From the cell containing the given text, extract its center point as (X, Y) coordinate. 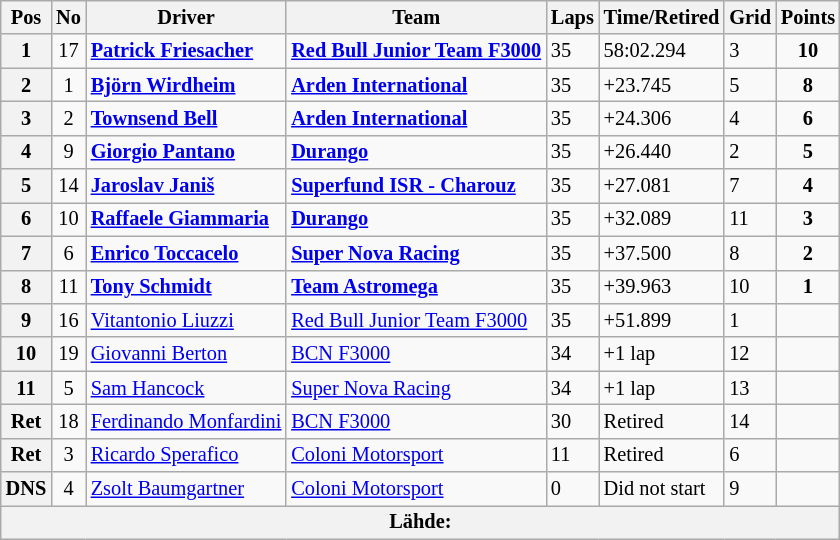
Patrick Friesacher (186, 51)
+51.899 (662, 320)
Ferdinando Monfardini (186, 421)
17 (68, 51)
18 (68, 421)
Raffaele Giammaria (186, 219)
Jaroslav Janiš (186, 186)
Team Astromega (416, 287)
Vitantonio Liuzzi (186, 320)
Lähde: (420, 522)
Townsend Bell (186, 118)
Sam Hancock (186, 388)
Superfund ISR - Charouz (416, 186)
+27.081 (662, 186)
13 (750, 388)
Team (416, 17)
Grid (750, 17)
Giorgio Pantano (186, 152)
+39.963 (662, 287)
58:02.294 (662, 51)
+23.745 (662, 85)
Did not start (662, 489)
Tony Schmidt (186, 287)
+26.440 (662, 152)
0 (572, 489)
+32.089 (662, 219)
19 (68, 354)
Enrico Toccacelo (186, 253)
Points (808, 17)
16 (68, 320)
Laps (572, 17)
Björn Wirdheim (186, 85)
Driver (186, 17)
Ricardo Sperafico (186, 455)
30 (572, 421)
Pos (26, 17)
Giovanni Berton (186, 354)
No (68, 17)
Time/Retired (662, 17)
+37.500 (662, 253)
12 (750, 354)
Zsolt Baumgartner (186, 489)
DNS (26, 489)
+24.306 (662, 118)
